Provide the (X, Y) coordinate of the cell's center where the given text is located.  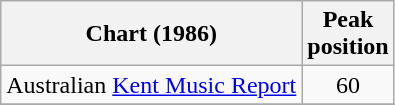
Peakposition (348, 34)
60 (348, 85)
Australian Kent Music Report (152, 85)
Chart (1986) (152, 34)
